Return the [x, y] coordinate for the center point of the cell that contains the specified text.  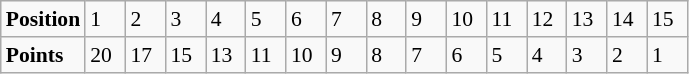
14 [627, 19]
12 [547, 19]
Points [43, 55]
17 [145, 55]
Position [43, 19]
20 [105, 55]
